Search for the cell housing the specified text and yield its (X, Y) center coordinate. 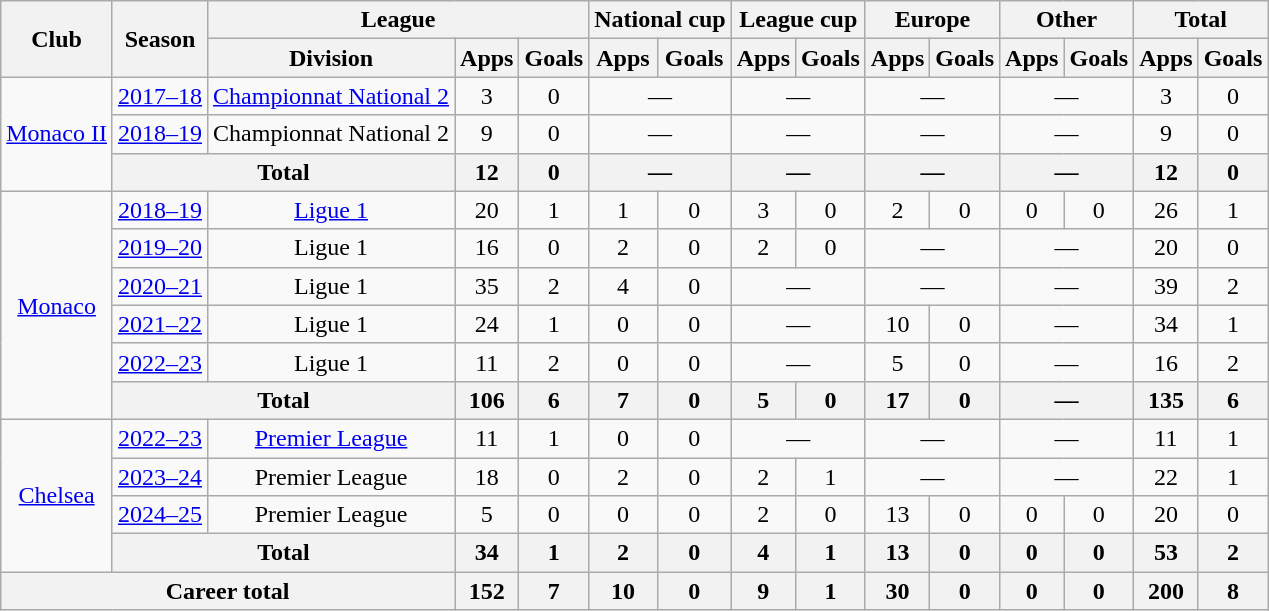
17 (897, 400)
2020–21 (160, 286)
2024–25 (160, 515)
18 (487, 477)
Europe (932, 20)
Monaco (57, 305)
135 (1166, 400)
2021–22 (160, 324)
Other (1067, 20)
22 (1166, 477)
2019–20 (160, 248)
2023–24 (160, 477)
8 (1233, 591)
39 (1166, 286)
35 (487, 286)
League (398, 20)
26 (1166, 210)
Chelsea (57, 495)
200 (1166, 591)
League cup (798, 20)
Career total (228, 591)
Division (332, 58)
Season (160, 39)
Monaco II (57, 134)
2017–18 (160, 96)
30 (897, 591)
53 (1166, 553)
National cup (660, 20)
24 (487, 324)
152 (487, 591)
Club (57, 39)
106 (487, 400)
